Pinpoint the cell where the given text exists, returning its (X, Y) midpoint coordinate. 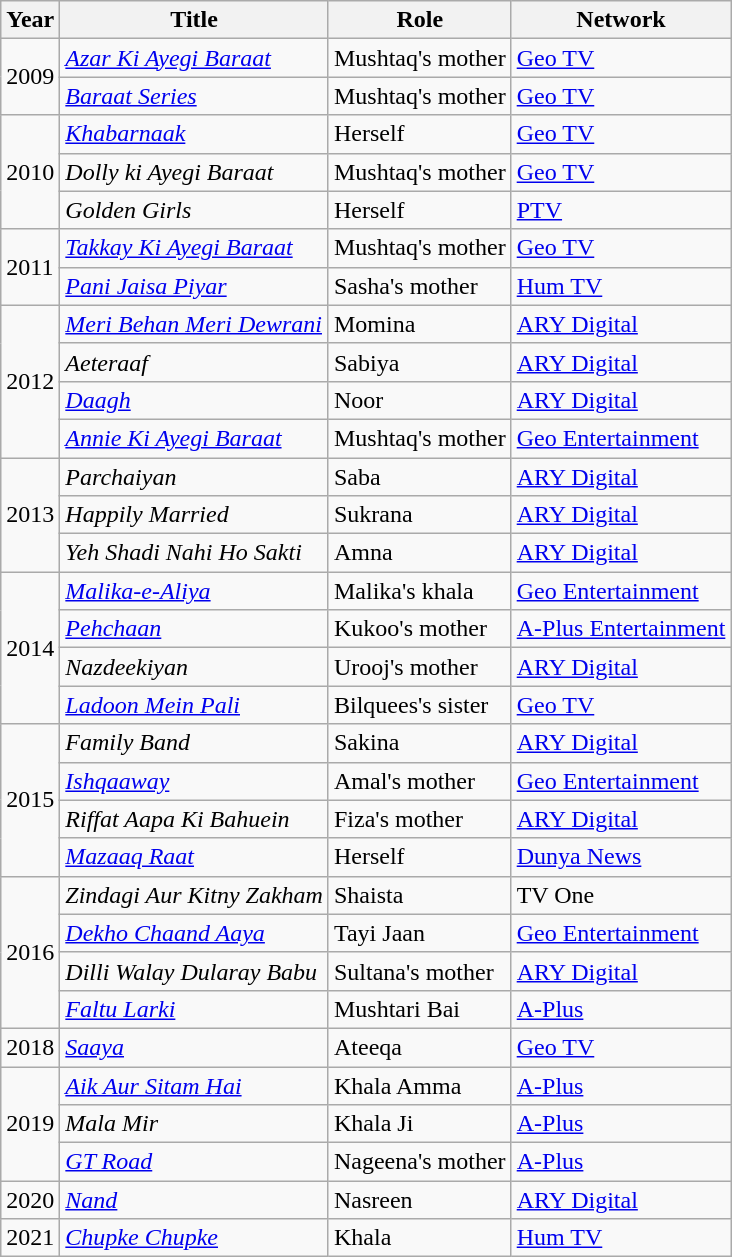
2010 (30, 172)
Dekho Chaand Aaya (194, 933)
Sultana's mother (420, 971)
Momina (420, 324)
Pani Jaisa Piyar (194, 286)
Ladoon Mein Pali (194, 705)
Sabiya (420, 362)
Role (420, 20)
Baraat Series (194, 96)
PTV (621, 210)
Zindagi Aur Kitny Zakham (194, 895)
Yeh Shadi Nahi Ho Sakti (194, 553)
Tayi Jaan (420, 933)
Azar Ki Ayegi Baraat (194, 58)
Bilquees's sister (420, 705)
Fiza's mother (420, 819)
2013 (30, 515)
Takkay Ki Ayegi Baraat (194, 248)
2015 (30, 800)
TV One (621, 895)
Shaista (420, 895)
Golden Girls (194, 210)
Year (30, 20)
Kukoo's mother (420, 629)
Saba (420, 477)
2018 (30, 1047)
2012 (30, 381)
Khala Ji (420, 1124)
Ishqaaway (194, 781)
Sasha's mother (420, 286)
Nazdeekiyan (194, 667)
Khala (420, 1238)
Malika-e-Aliya (194, 591)
Mala Mir (194, 1124)
2021 (30, 1238)
Chupke Chupke (194, 1238)
2009 (30, 77)
Dunya News (621, 857)
A-Plus Entertainment (621, 629)
Amal's mother (420, 781)
GT Road (194, 1162)
Khala Amma (420, 1085)
Dilli Walay Dularay Babu (194, 971)
Pehchaan (194, 629)
2011 (30, 267)
Annie Ki Ayegi Baraat (194, 438)
Malika's khala (420, 591)
2016 (30, 952)
Sukrana (420, 515)
Faltu Larki (194, 1009)
Saaya (194, 1047)
Title (194, 20)
Khabarnaak (194, 134)
Dolly ki Ayegi Baraat (194, 172)
Sakina (420, 743)
Daagh (194, 400)
Family Band (194, 743)
2019 (30, 1123)
Nand (194, 1200)
Amna (420, 553)
Mushtari Bai (420, 1009)
Nasreen (420, 1200)
Urooj's mother (420, 667)
Nageena's mother (420, 1162)
Noor (420, 400)
Happily Married (194, 515)
Ateeqa (420, 1047)
Aik Aur Sitam Hai (194, 1085)
Aeteraaf (194, 362)
Parchaiyan (194, 477)
Mazaaq Raat (194, 857)
Riffat Aapa Ki Bahuein (194, 819)
Network (621, 20)
2014 (30, 648)
Meri Behan Meri Dewrani (194, 324)
2020 (30, 1200)
